Pinpoint the cell where the given text exists, returning its [X, Y] midpoint coordinate. 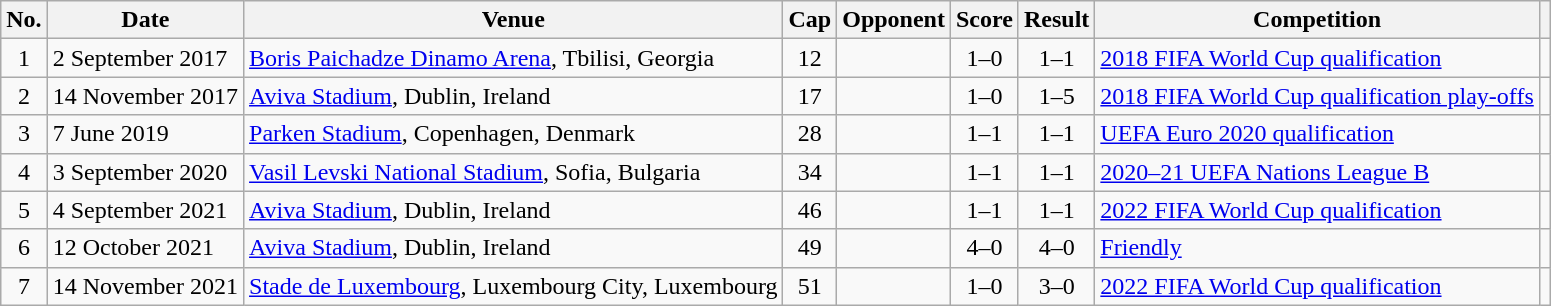
4 September 2021 [145, 210]
Parken Stadium, Copenhagen, Denmark [514, 134]
12 October 2021 [145, 248]
Score [984, 20]
3 September 2020 [145, 172]
Cap [810, 20]
2018 FIFA World Cup qualification [1317, 58]
12 [810, 58]
51 [810, 286]
2 September 2017 [145, 58]
28 [810, 134]
Result [1056, 20]
3–0 [1056, 286]
14 November 2017 [145, 96]
7 [24, 286]
Date [145, 20]
UEFA Euro 2020 qualification [1317, 134]
5 [24, 210]
2 [24, 96]
Vasil Levski National Stadium, Sofia, Bulgaria [514, 172]
No. [24, 20]
Stade de Luxembourg, Luxembourg City, Luxembourg [514, 286]
Friendly [1317, 248]
1 [24, 58]
49 [810, 248]
17 [810, 96]
Competition [1317, 20]
Opponent [894, 20]
4 [24, 172]
6 [24, 248]
34 [810, 172]
46 [810, 210]
2020–21 UEFA Nations League B [1317, 172]
Venue [514, 20]
7 June 2019 [145, 134]
3 [24, 134]
1–5 [1056, 96]
Boris Paichadze Dinamo Arena, Tbilisi, Georgia [514, 58]
14 November 2021 [145, 286]
2018 FIFA World Cup qualification play-offs [1317, 96]
